Detect which cell encompasses the target text, then output its [X, Y] center coordinate. 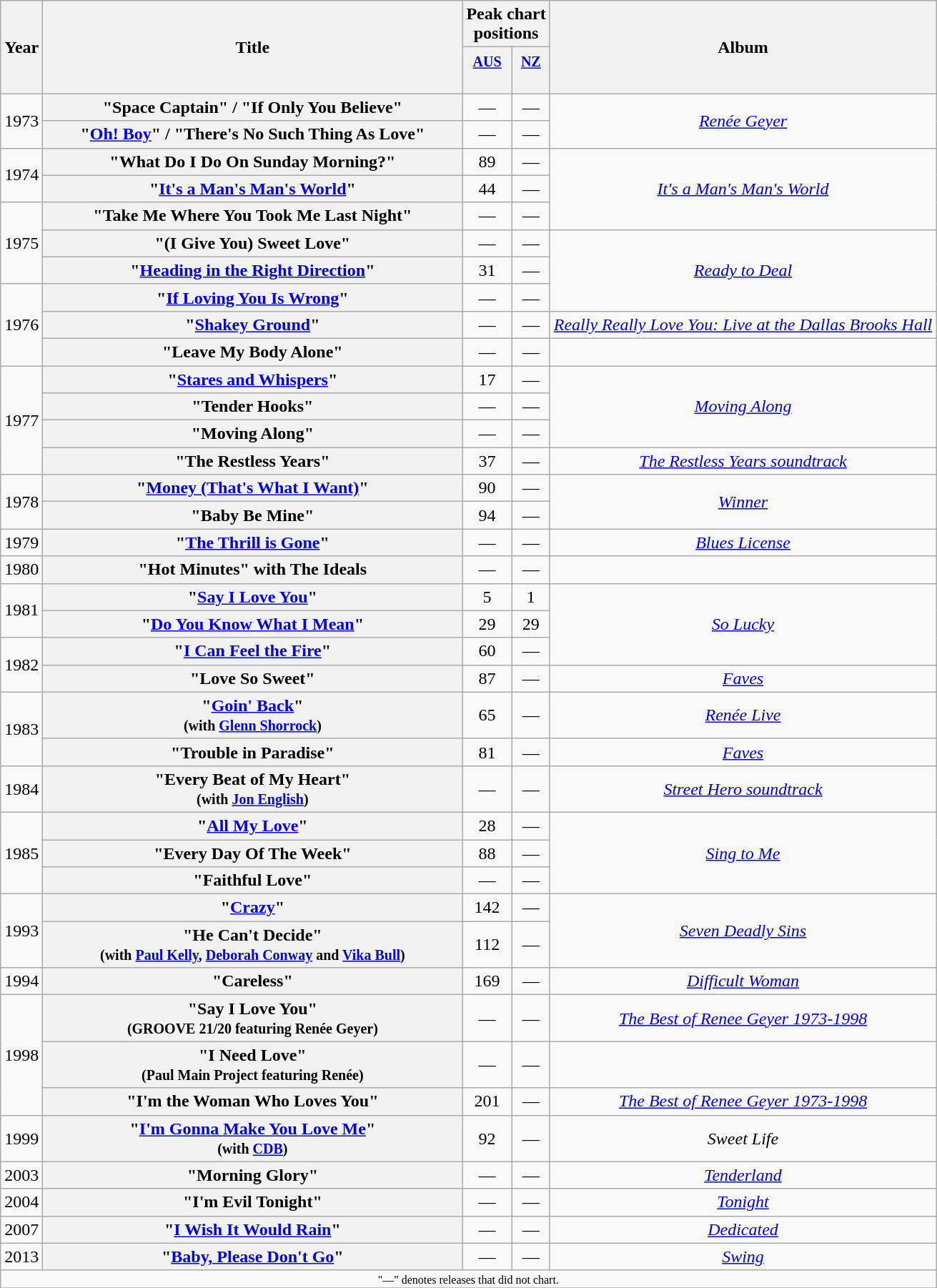
"Space Captain" / "If Only You Believe" [253, 107]
1981 [21, 610]
1 [530, 597]
"He Can't Decide" (with Paul Kelly, Deborah Conway and Vika Bull) [253, 945]
Swing [743, 1257]
"Every Day Of The Week" [253, 853]
Title [253, 47]
"(I Give You) Sweet Love" [253, 243]
So Lucky [743, 624]
1999 [21, 1138]
1980 [21, 570]
88 [487, 853]
1983 [21, 729]
1994 [21, 981]
Sweet Life [743, 1138]
"Baby Be Mine" [253, 515]
"Crazy" [253, 908]
1982 [21, 665]
Difficult Woman [743, 981]
Seven Deadly Sins [743, 931]
"Take Me Where You Took Me Last Night" [253, 216]
Dedicated [743, 1229]
"Every Beat of My Heart" (with Jon English) [253, 789]
"All My Love" [253, 826]
Renée Live [743, 715]
1976 [21, 325]
"Careless" [253, 981]
"Baby, Please Don't Go" [253, 1257]
28 [487, 826]
"Do You Know What I Mean" [253, 624]
Renée Geyer [743, 121]
"Heading in the Right Direction" [253, 270]
"If Loving You Is Wrong" [253, 297]
"Say I Love You" [253, 597]
"Stares and Whispers" [253, 380]
Blues License [743, 543]
37 [487, 461]
1978 [21, 502]
Tonight [743, 1202]
65 [487, 715]
1975 [21, 243]
1998 [21, 1055]
"The Thrill is Gone" [253, 543]
"Moving Along" [253, 434]
60 [487, 651]
1973 [21, 121]
Winner [743, 502]
81 [487, 752]
Street Hero soundtrack [743, 789]
142 [487, 908]
"I'm Gonna Make You Love Me" (with CDB) [253, 1138]
1984 [21, 789]
"Money (That's What I Want)" [253, 488]
"Oh! Boy" / "There's No Such Thing As Love" [253, 134]
Peak chartpositions [506, 24]
"Faithful Love" [253, 881]
1979 [21, 543]
AUS [487, 70]
"I Can Feel the Fire" [253, 651]
"It's a Man's Man's World" [253, 189]
2013 [21, 1257]
Sing to Me [743, 853]
90 [487, 488]
17 [487, 380]
5 [487, 597]
"Goin' Back" (with Glenn Shorrock) [253, 715]
"—" denotes releases that did not chart. [469, 1279]
"The Restless Years" [253, 461]
31 [487, 270]
2003 [21, 1175]
"Say I Love You" (GROOVE 21/20 featuring Renée Geyer) [253, 1018]
"Leave My Body Alone" [253, 352]
"I'm Evil Tonight" [253, 1202]
1974 [21, 175]
"I Need Love" (Paul Main Project featuring Renée) [253, 1065]
201 [487, 1101]
1977 [21, 420]
"I'm the Woman Who Loves You" [253, 1101]
Moving Along [743, 407]
"I Wish It Would Rain" [253, 1229]
2004 [21, 1202]
1985 [21, 853]
Ready to Deal [743, 270]
"Shakey Ground" [253, 325]
2007 [21, 1229]
44 [487, 189]
"Tender Hooks" [253, 407]
"Trouble in Paradise" [253, 752]
94 [487, 515]
Tenderland [743, 1175]
92 [487, 1138]
Album [743, 47]
The Restless Years soundtrack [743, 461]
89 [487, 162]
It's a Man's Man's World [743, 189]
87 [487, 678]
Really Really Love You: Live at the Dallas Brooks Hall [743, 325]
112 [487, 945]
NZ [530, 70]
Year [21, 47]
"Morning Glory" [253, 1175]
"Hot Minutes" with The Ideals [253, 570]
1993 [21, 931]
"What Do I Do On Sunday Morning?" [253, 162]
169 [487, 981]
"Love So Sweet" [253, 678]
